Determine the [x, y] coordinate at the center of the cell enclosing the given text.  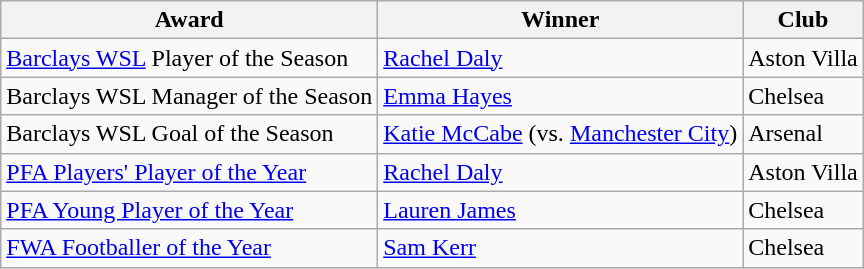
Emma Hayes [560, 96]
Club [804, 20]
Katie McCabe (vs. Manchester City) [560, 134]
Barclays WSL Player of the Season [190, 58]
Winner [560, 20]
PFA Players' Player of the Year [190, 172]
PFA Young Player of the Year [190, 210]
Lauren James [560, 210]
Barclays WSL Manager of the Season [190, 96]
Sam Kerr [560, 248]
FWA Footballer of the Year [190, 248]
Award [190, 20]
Arsenal [804, 134]
Barclays WSL Goal of the Season [190, 134]
